Pinpoint the cell where the given text exists, returning its (x, y) midpoint coordinate. 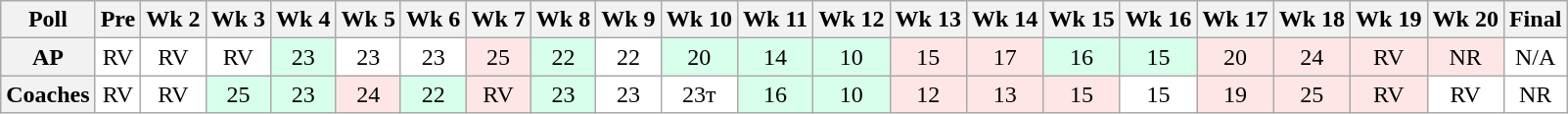
Wk 17 (1235, 20)
Wk 14 (1004, 20)
Wk 7 (498, 20)
17 (1004, 57)
Wk 2 (173, 20)
Pre (117, 20)
Wk 13 (928, 20)
Wk 5 (368, 20)
Wk 3 (238, 20)
Wk 9 (628, 20)
Coaches (48, 94)
Wk 16 (1158, 20)
Wk 10 (699, 20)
AP (48, 57)
14 (775, 57)
Wk 11 (775, 20)
19 (1235, 94)
23т (699, 94)
Wk 12 (852, 20)
13 (1004, 94)
Wk 6 (433, 20)
Wk 19 (1389, 20)
Wk 20 (1465, 20)
12 (928, 94)
Final (1535, 20)
Wk 15 (1082, 20)
Wk 8 (563, 20)
Wk 4 (303, 20)
Wk 18 (1312, 20)
Poll (48, 20)
N/A (1535, 57)
